Provide the (x, y) coordinate of the cell's center where the given text is located.  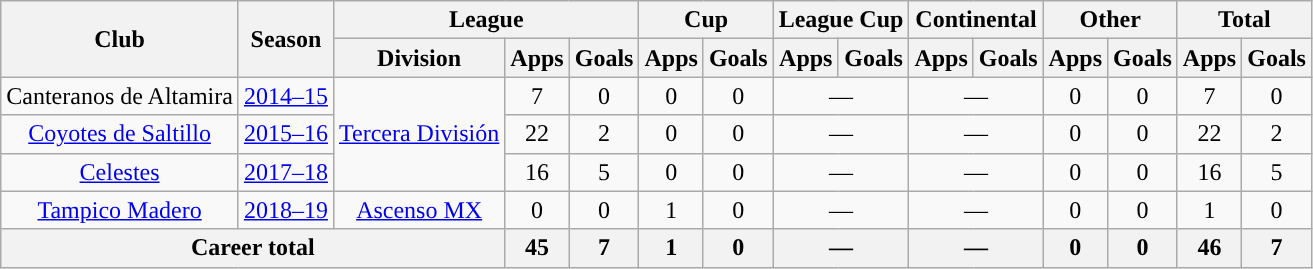
2017–18 (286, 172)
Canteranos de Altamira (120, 96)
Ascenso MX (418, 210)
Other (1110, 20)
Career total (253, 248)
45 (537, 248)
Cup (706, 20)
League (486, 20)
Club (120, 39)
2018–19 (286, 210)
Tampico Madero (120, 210)
2014–15 (286, 96)
46 (1209, 248)
Season (286, 39)
Celestes (120, 172)
Total (1244, 20)
Division (418, 58)
Continental (976, 20)
Coyotes de Saltillo (120, 134)
League Cup (841, 20)
Tercera División (418, 134)
2015–16 (286, 134)
